Find where the given text appears and provide that cell's center as (x, y) coordinate. 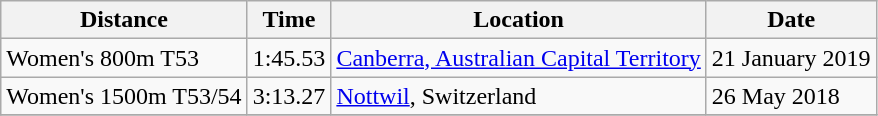
Women's 1500m T53/54 (124, 96)
Distance (124, 20)
1:45.53 (289, 58)
21 January 2019 (791, 58)
Nottwil, Switzerland (518, 96)
Location (518, 20)
Date (791, 20)
Women's 800m T53 (124, 58)
Time (289, 20)
Canberra, Australian Capital Territory (518, 58)
3:13.27 (289, 96)
26 May 2018 (791, 96)
